Identify which cell holds the provided text, then report its (x, y) central coordinate. 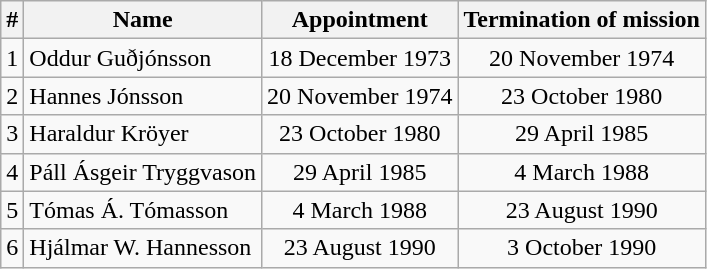
Tómas Á. Tómasson (143, 210)
Hjálmar W. Hannesson (143, 248)
6 (12, 248)
# (12, 20)
Appointment (360, 20)
5 (12, 210)
Hannes Jónsson (143, 96)
3 October 1990 (582, 248)
3 (12, 134)
2 (12, 96)
Páll Ásgeir Tryggvason (143, 172)
Name (143, 20)
Oddur Guðjónsson (143, 58)
18 December 1973 (360, 58)
Haraldur Kröyer (143, 134)
Termination of mission (582, 20)
4 (12, 172)
1 (12, 58)
